Scan for the cell matching the given text and deliver its [X, Y] coordinate at center. 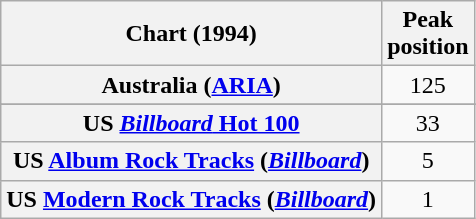
1 [428, 199]
Australia (ARIA) [192, 85]
33 [428, 123]
US Billboard Hot 100 [192, 123]
US Modern Rock Tracks (Billboard) [192, 199]
5 [428, 161]
Chart (1994) [192, 34]
Peakposition [428, 34]
125 [428, 85]
US Album Rock Tracks (Billboard) [192, 161]
